Identify which cell holds the provided text, then report its [x, y] central coordinate. 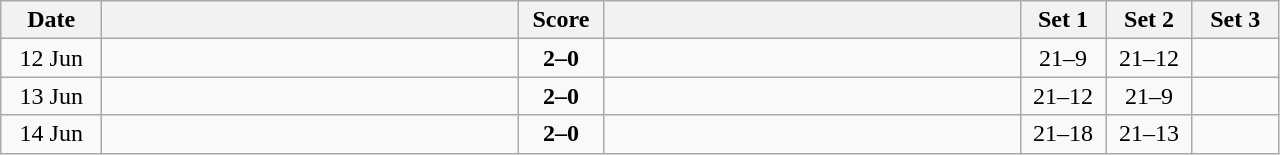
Score [561, 20]
21–13 [1149, 134]
Set 2 [1149, 20]
Set 3 [1235, 20]
21–18 [1063, 134]
Set 1 [1063, 20]
Date [52, 20]
14 Jun [52, 134]
13 Jun [52, 96]
12 Jun [52, 58]
